Locate the cell with the specified text and output its (x, y) center coordinate. 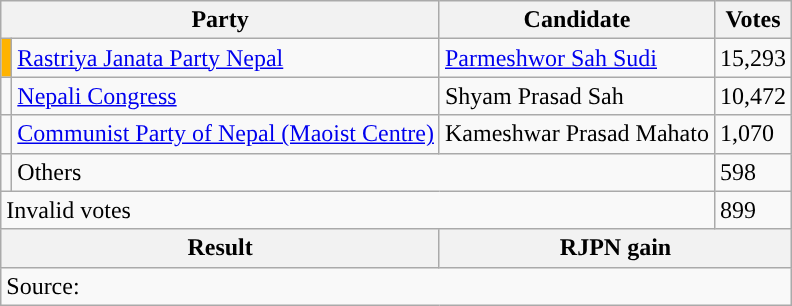
Invalid votes (358, 210)
Candidate (576, 20)
Kameshwar Prasad Mahato (576, 134)
Rastriya Janata Party Nepal (226, 58)
Nepali Congress (226, 96)
10,472 (752, 96)
Shyam Prasad Sah (576, 96)
15,293 (752, 58)
Others (364, 172)
Result (220, 248)
598 (752, 172)
Communist Party of Nepal (Maoist Centre) (226, 134)
Party (220, 20)
RJPN gain (615, 248)
Source: (396, 286)
1,070 (752, 134)
Votes (752, 20)
Parmeshwor Sah Sudi (576, 58)
899 (752, 210)
